For the text-containing cell, return its midpoint in [X, Y] coordinate format. 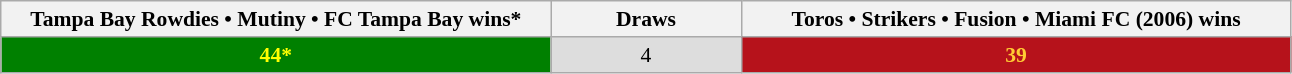
4 [646, 55]
39 [1016, 55]
Draws [646, 19]
44* [276, 55]
Tampa Bay Rowdies • Mutiny • FC Tampa Bay wins* [276, 19]
Toros • Strikers • Fusion • Miami FC (2006) wins [1016, 19]
